Return the (X, Y) coordinate for the center point of the cell that contains the specified text.  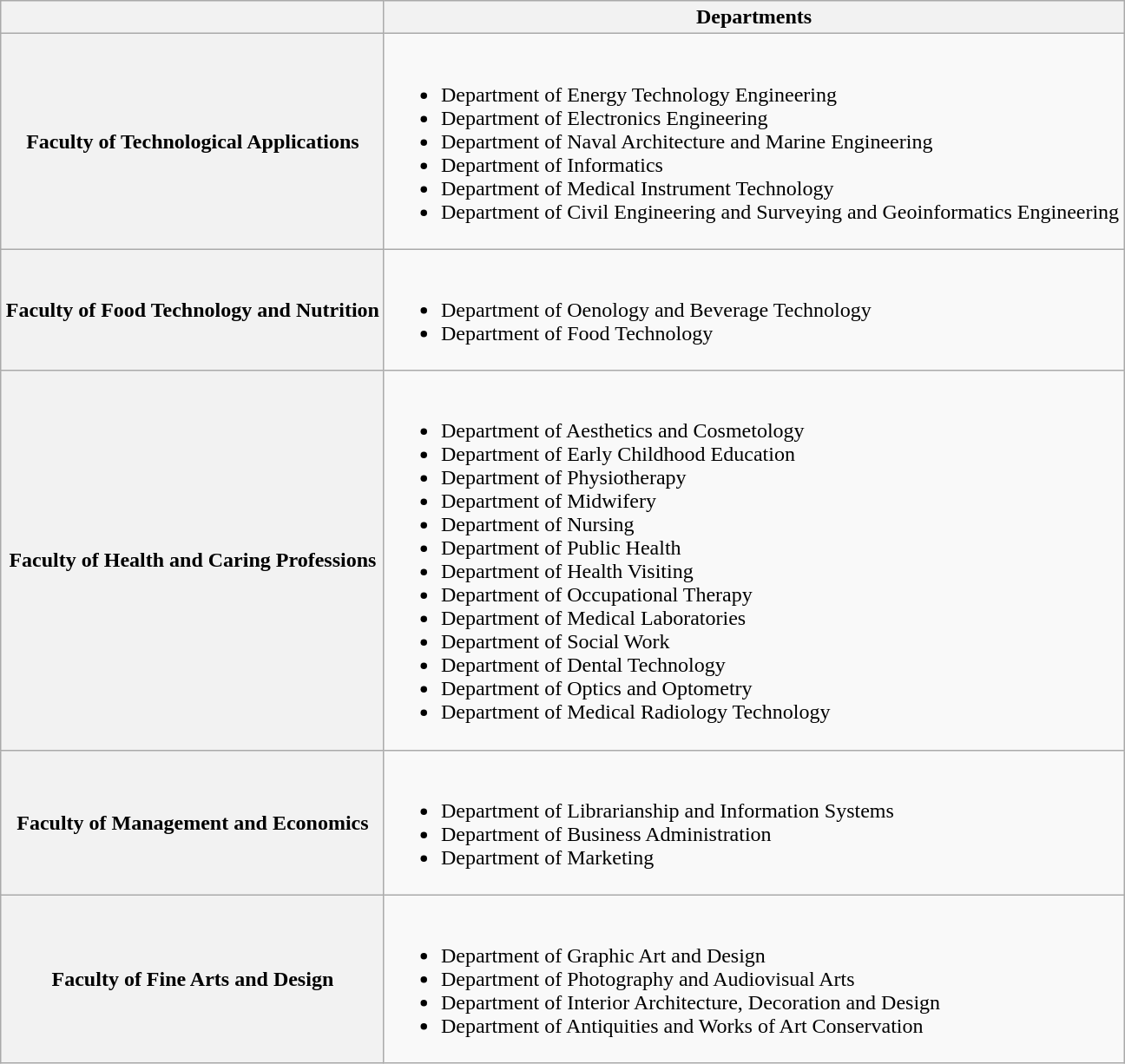
Departments (753, 17)
Faculty of Food Technology and Nutrition (193, 310)
Department of Oenology and Beverage Technology Department of Food Technology (753, 310)
Faculty of Fine Arts and Design (193, 979)
Faculty of Technological Applications (193, 141)
Faculty of Health and Caring Professions (193, 561)
Faculty of Management and Economics (193, 823)
Department of Librarianship and Information Systems Department of Business AdministrationDepartment of Marketing (753, 823)
